Capture the cell that displays the provided text and extract its (X, Y) central coordinate. 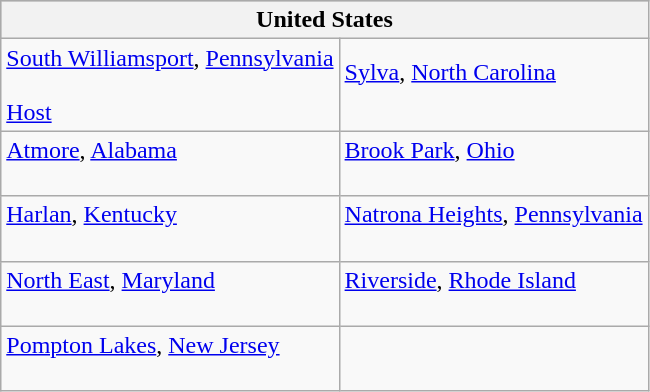
North East, Maryland (170, 294)
Brook Park, Ohio (494, 164)
Pompton Lakes, New Jersey (170, 358)
Natrona Heights, Pennsylvania (494, 228)
Sylva, North Carolina (494, 85)
Harlan, Kentucky (170, 228)
United States (324, 20)
Atmore, Alabama (170, 164)
South Williamsport, PennsylvaniaHost (170, 85)
Riverside, Rhode Island (494, 294)
